Locate the cell with the specified text and output its (X, Y) center coordinate. 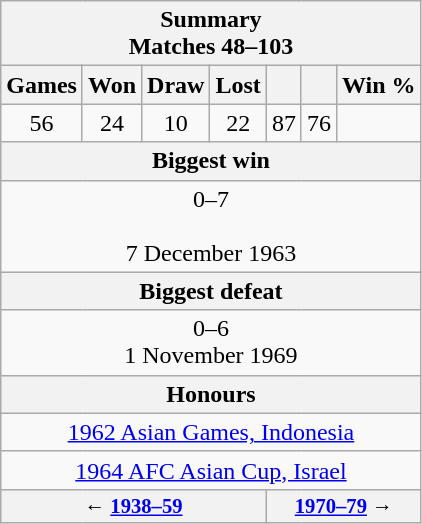
10 (176, 123)
Biggest defeat (211, 291)
87 (284, 123)
0–7 7 December 1963 (211, 226)
Summary Matches 48–103 (211, 34)
0–6 1 November 1969 (211, 342)
Won (112, 85)
Lost (238, 85)
1962 Asian Games, Indonesia (211, 432)
76 (318, 123)
Games (42, 85)
Honours (211, 394)
56 (42, 123)
1970–79 → (344, 506)
Draw (176, 85)
22 (238, 123)
Win % (378, 85)
1964 AFC Asian Cup, Israel (211, 470)
24 (112, 123)
← 1938–59 (134, 506)
Biggest win (211, 161)
